Return the [X, Y] coordinate for the center point of the cell that contains the specified text.  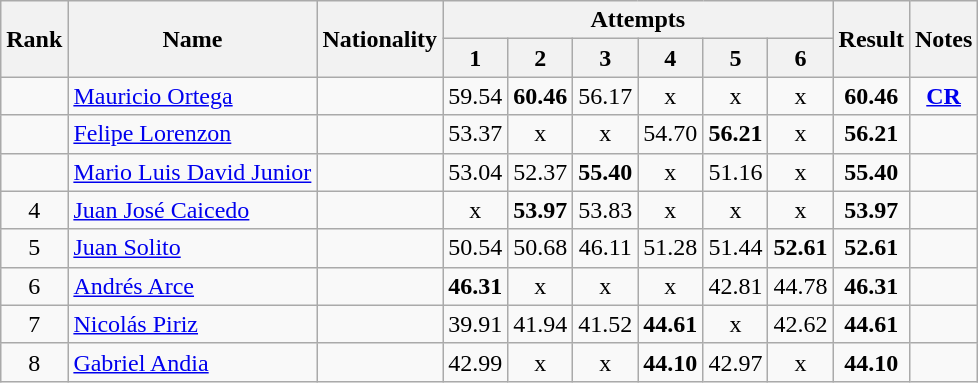
53.37 [476, 134]
Juan Solito [192, 248]
Nationality [380, 39]
39.91 [476, 324]
Notes [943, 39]
51.16 [736, 172]
44.78 [800, 286]
42.99 [476, 362]
8 [34, 362]
2 [540, 58]
Andrés Arce [192, 286]
54.70 [670, 134]
CR [943, 96]
Mario Luis David Junior [192, 172]
Nicolás Piriz [192, 324]
3 [606, 58]
56.17 [606, 96]
41.94 [540, 324]
51.28 [670, 248]
41.52 [606, 324]
42.97 [736, 362]
Juan José Caicedo [192, 210]
7 [34, 324]
46.11 [606, 248]
51.44 [736, 248]
59.54 [476, 96]
42.81 [736, 286]
53.83 [606, 210]
Attempts [638, 20]
Gabriel Andia [192, 362]
Name [192, 39]
42.62 [800, 324]
Result [871, 39]
1 [476, 58]
Felipe Lorenzon [192, 134]
50.54 [476, 248]
53.04 [476, 172]
Mauricio Ortega [192, 96]
52.37 [540, 172]
Rank [34, 39]
50.68 [540, 248]
